Provide the [X, Y] coordinate of the cell's center where the given text is located.  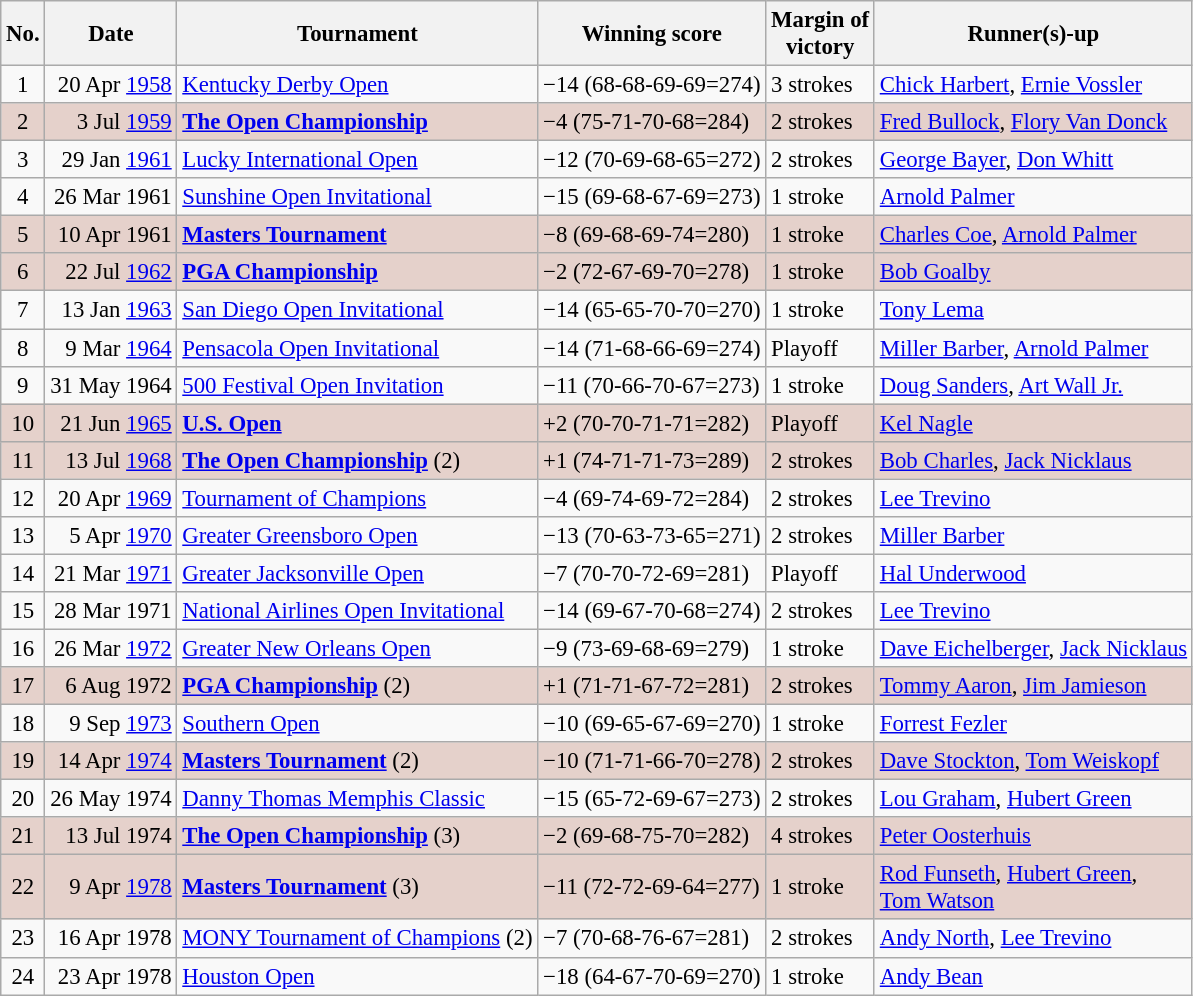
Houston Open [358, 976]
20 Apr 1969 [111, 498]
Date [111, 34]
Tony Lema [1033, 310]
Fred Bullock, Flory Van Donck [1033, 122]
−14 (69-67-70-68=274) [652, 611]
21 Mar 1971 [111, 573]
Chick Harbert, Ernie Vossler [1033, 85]
4 [23, 197]
+2 (70-70-71-71=282) [652, 423]
23 Apr 1978 [111, 976]
6 [23, 273]
Sunshine Open Invitational [358, 197]
−13 (70-63-73-65=271) [652, 536]
9 Mar 1964 [111, 348]
14 [23, 573]
29 Jan 1961 [111, 160]
George Bayer, Don Whitt [1033, 160]
19 [23, 761]
9 Sep 1973 [111, 724]
26 Mar 1972 [111, 648]
−10 (71-71-66-70=278) [652, 761]
Danny Thomas Memphis Classic [358, 799]
−9 (73-69-68-69=279) [652, 648]
24 [23, 976]
5 Apr 1970 [111, 536]
−2 (69-68-75-70=282) [652, 836]
The Open Championship [358, 122]
Tournament of Champions [358, 498]
Arnold Palmer [1033, 197]
21 [23, 836]
−18 (64-67-70-69=270) [652, 976]
Lou Graham, Hubert Green [1033, 799]
26 Mar 1961 [111, 197]
Charles Coe, Arnold Palmer [1033, 235]
−2 (72-67-69-70=278) [652, 273]
PGA Championship (2) [358, 686]
Dave Eichelberger, Jack Nicklaus [1033, 648]
−15 (65-72-69-67=273) [652, 799]
21 Jun 1965 [111, 423]
The Open Championship (2) [358, 460]
Miller Barber, Arnold Palmer [1033, 348]
Bob Goalby [1033, 273]
−8 (69-68-69-74=280) [652, 235]
No. [23, 34]
14 Apr 1974 [111, 761]
13 [23, 536]
−14 (71-68-66-69=274) [652, 348]
3 strokes [820, 85]
−15 (69-68-67-69=273) [652, 197]
9 [23, 385]
+1 (71-71-67-72=281) [652, 686]
Dave Stockton, Tom Weiskopf [1033, 761]
22 Jul 1962 [111, 273]
16 Apr 1978 [111, 939]
Masters Tournament (3) [358, 888]
Kel Nagle [1033, 423]
Greater Greensboro Open [358, 536]
−4 (75-71-70-68=284) [652, 122]
Runner(s)-up [1033, 34]
−11 (70-66-70-67=273) [652, 385]
28 Mar 1971 [111, 611]
Rod Funseth, Hubert Green, Tom Watson [1033, 888]
Hal Underwood [1033, 573]
Miller Barber [1033, 536]
9 Apr 1978 [111, 888]
Andy North, Lee Trevino [1033, 939]
Andy Bean [1033, 976]
13 Jul 1968 [111, 460]
Margin ofvictory [820, 34]
Peter Oosterhuis [1033, 836]
−10 (69-65-67-69=270) [652, 724]
Masters Tournament (2) [358, 761]
Pensacola Open Invitational [358, 348]
Kentucky Derby Open [358, 85]
13 Jul 1974 [111, 836]
PGA Championship [358, 273]
500 Festival Open Invitation [358, 385]
Greater Jacksonville Open [358, 573]
10 [23, 423]
3 [23, 160]
−14 (68-68-69-69=274) [652, 85]
17 [23, 686]
11 [23, 460]
7 [23, 310]
3 Jul 1959 [111, 122]
National Airlines Open Invitational [358, 611]
Forrest Fezler [1033, 724]
−11 (72-72-69-64=277) [652, 888]
MONY Tournament of Champions (2) [358, 939]
Bob Charles, Jack Nicklaus [1033, 460]
−14 (65-65-70-70=270) [652, 310]
U.S. Open [358, 423]
−7 (70-70-72-69=281) [652, 573]
31 May 1964 [111, 385]
6 Aug 1972 [111, 686]
12 [23, 498]
16 [23, 648]
23 [23, 939]
20 Apr 1958 [111, 85]
20 [23, 799]
Greater New Orleans Open [358, 648]
2 [23, 122]
−7 (70-68-76-67=281) [652, 939]
5 [23, 235]
22 [23, 888]
15 [23, 611]
Southern Open [358, 724]
Doug Sanders, Art Wall Jr. [1033, 385]
Lucky International Open [358, 160]
Tournament [358, 34]
The Open Championship (3) [358, 836]
Tommy Aaron, Jim Jamieson [1033, 686]
10 Apr 1961 [111, 235]
26 May 1974 [111, 799]
Masters Tournament [358, 235]
18 [23, 724]
4 strokes [820, 836]
Winning score [652, 34]
13 Jan 1963 [111, 310]
+1 (74-71-71-73=289) [652, 460]
1 [23, 85]
−4 (69-74-69-72=284) [652, 498]
San Diego Open Invitational [358, 310]
−12 (70-69-68-65=272) [652, 160]
8 [23, 348]
